Extract the (x, y) coordinate from the center of the cell holding the provided text.  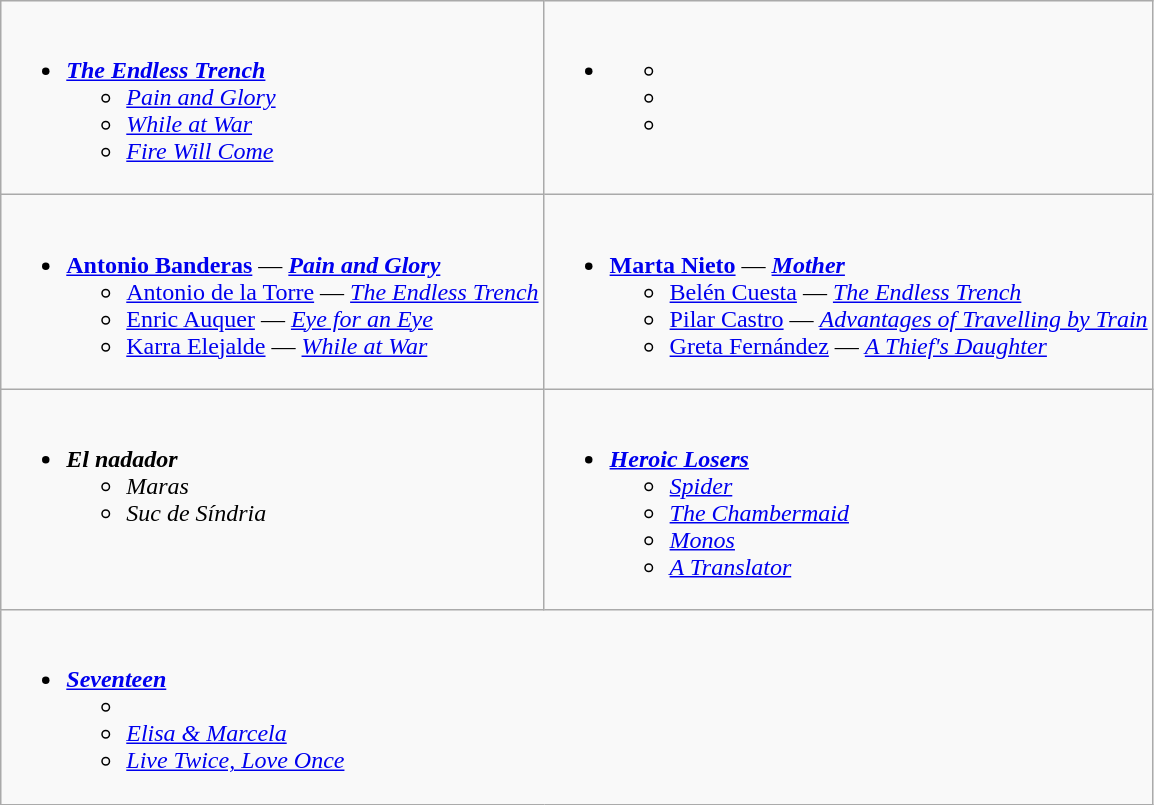
Antonio Banderas — Pain and GloryAntonio de la Torre — The Endless TrenchEnric Auquer — Eye for an EyeKarra Elejalde — While at War (272, 292)
Heroic LosersSpiderThe ChambermaidMonosA Translator (848, 500)
The Endless TrenchPain and GloryWhile at WarFire Will Come (272, 98)
El nadadorMarasSuc de Síndria (272, 500)
Marta Nieto — MotherBelén Cuesta — The Endless TrenchPilar Castro — Advantages of Travelling by TrainGreta Fernández — A Thief's Daughter (848, 292)
SeventeenElisa & MarcelaLive Twice, Love Once (577, 707)
